For the text-containing cell, return its midpoint in [X, Y] coordinate format. 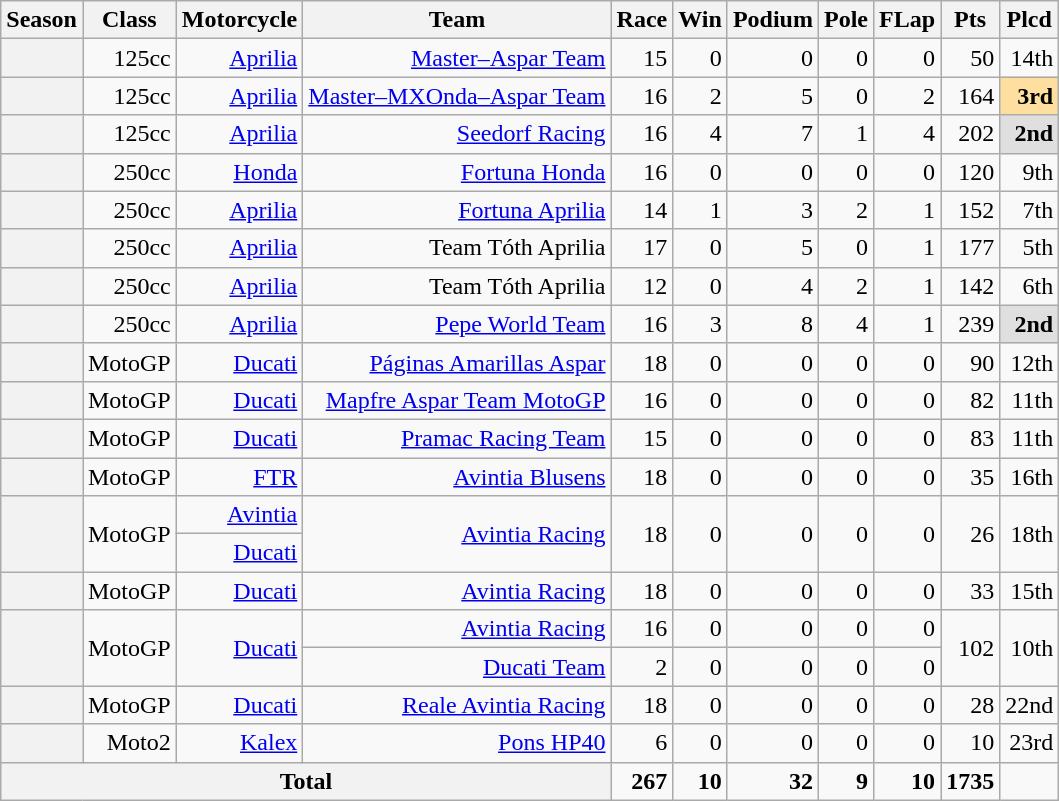
Master–MXOnda–Aspar Team [457, 96]
Fortuna Honda [457, 172]
FLap [908, 20]
6th [1030, 286]
120 [970, 172]
Class [129, 20]
8 [772, 324]
9th [1030, 172]
22nd [1030, 705]
12 [642, 286]
3rd [1030, 96]
18th [1030, 534]
6 [642, 743]
33 [970, 591]
Team [457, 20]
Reale Avintia Racing [457, 705]
Fortuna Aprilia [457, 210]
23rd [1030, 743]
1735 [970, 781]
Motorcycle [240, 20]
239 [970, 324]
10th [1030, 648]
102 [970, 648]
Ducati Team [457, 667]
Total [306, 781]
142 [970, 286]
17 [642, 248]
26 [970, 534]
14th [1030, 58]
16th [1030, 477]
152 [970, 210]
5th [1030, 248]
Avintia Blusens [457, 477]
267 [642, 781]
164 [970, 96]
Pepe World Team [457, 324]
Avintia [240, 515]
Plcd [1030, 20]
177 [970, 248]
Pons HP40 [457, 743]
35 [970, 477]
Race [642, 20]
14 [642, 210]
Mapfre Aspar Team MotoGP [457, 400]
32 [772, 781]
Pole [846, 20]
28 [970, 705]
Páginas Amarillas Aspar [457, 362]
Seedorf Racing [457, 134]
12th [1030, 362]
Pts [970, 20]
Honda [240, 172]
7th [1030, 210]
Win [700, 20]
50 [970, 58]
83 [970, 438]
Season [42, 20]
Moto2 [129, 743]
FTR [240, 477]
9 [846, 781]
Podium [772, 20]
Kalex [240, 743]
15th [1030, 591]
Master–Aspar Team [457, 58]
90 [970, 362]
Pramac Racing Team [457, 438]
202 [970, 134]
7 [772, 134]
82 [970, 400]
